Determine the [x, y] coordinate at the center of the cell enclosing the given text.  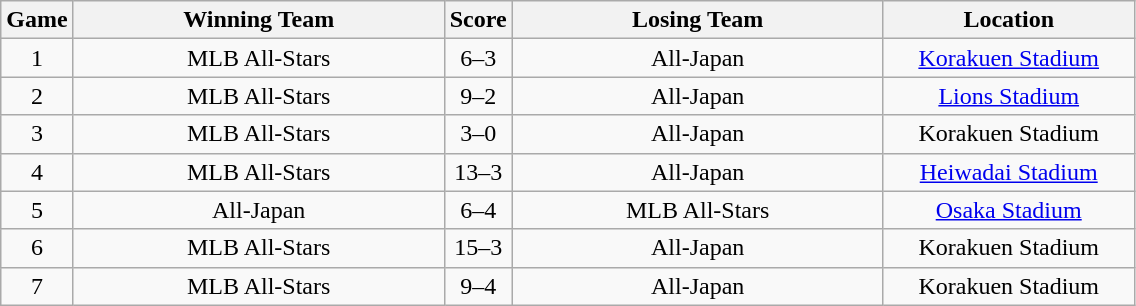
9–2 [478, 96]
13–3 [478, 172]
Winning Team [258, 20]
6–3 [478, 58]
5 [37, 210]
Location [1008, 20]
6 [37, 248]
3–0 [478, 134]
2 [37, 96]
Game [37, 20]
Lions Stadium [1008, 96]
9–4 [478, 286]
Score [478, 20]
3 [37, 134]
Heiwadai Stadium [1008, 172]
6–4 [478, 210]
4 [37, 172]
15–3 [478, 248]
Osaka Stadium [1008, 210]
Losing Team [698, 20]
1 [37, 58]
7 [37, 286]
